Return [x, y] of the center of cell containing provided text 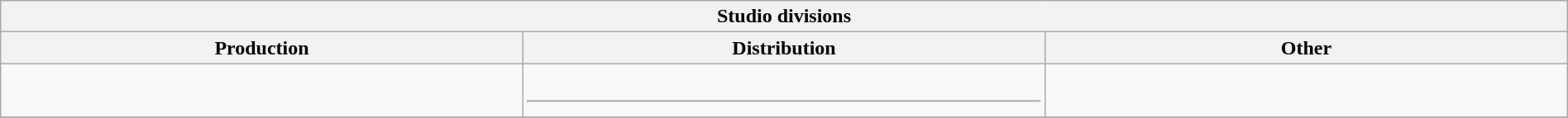
Distribution [784, 48]
Studio divisions [784, 17]
Other [1307, 48]
Production [262, 48]
